From the cell containing the given text, extract its center point as (x, y) coordinate. 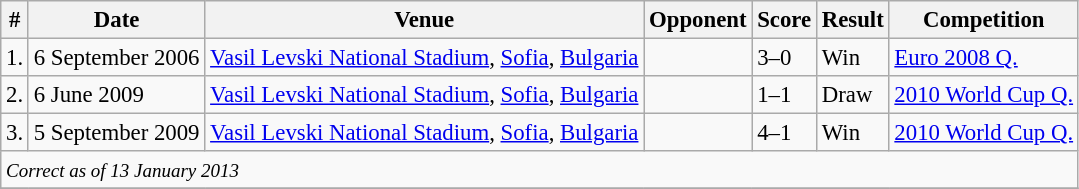
Date (116, 20)
Correct as of 13 January 2013 (540, 170)
6 September 2006 (116, 58)
Opponent (698, 20)
6 June 2009 (116, 95)
# (15, 20)
Score (784, 20)
3–0 (784, 58)
Draw (852, 95)
Competition (984, 20)
2. (15, 95)
1. (15, 58)
4–1 (784, 133)
5 September 2009 (116, 133)
3. (15, 133)
Result (852, 20)
Venue (424, 20)
1–1 (784, 95)
Euro 2008 Q. (984, 58)
